Output the (X, Y) coordinate of the center of the cell containing the given text.  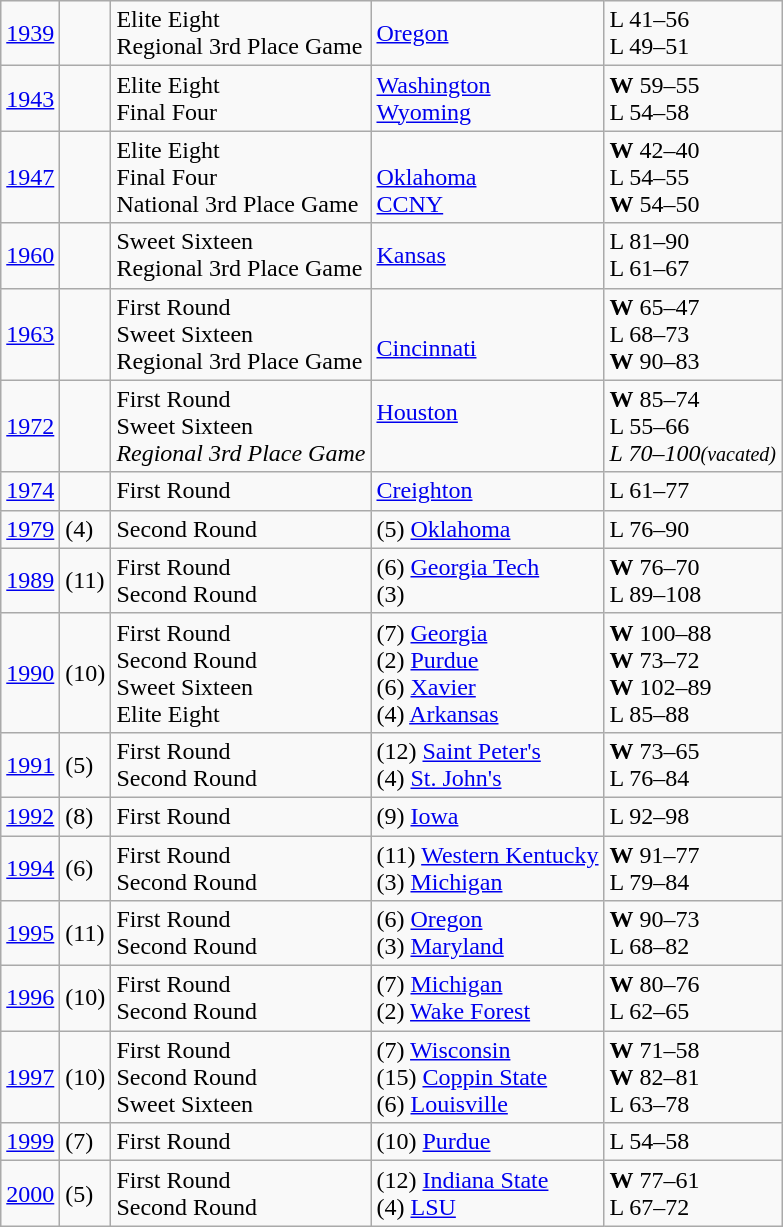
(7) (86, 1142)
W 100–88W 73–72W 102–89L 85–88 (692, 672)
(6) Oregon(3) Maryland (488, 934)
(7) Wisconsin(15) Coppin State(6) Louisville (488, 1077)
Houston (488, 426)
1999 (30, 1142)
(6) (86, 868)
(12) Saint Peter's(4) St. John's (488, 764)
1994 (30, 868)
L 76–90 (692, 529)
1947 (30, 177)
Second Round (241, 529)
1943 (30, 98)
Elite EightFinal Four (241, 98)
(12) Indiana State(4) LSU (488, 1194)
W 71–58W 82–81L 63–78 (692, 1077)
W 73–65L 76–84 (692, 764)
First RoundSecond RoundSweet Sixteen (241, 1077)
(6) Georgia Tech(3) (488, 580)
Elite EightRegional 3rd Place Game (241, 34)
W 77–61L 67–72 (692, 1194)
Kansas (488, 256)
WashingtonWyoming (488, 98)
1997 (30, 1077)
Oregon (488, 34)
1991 (30, 764)
Sweet SixteenRegional 3rd Place Game (241, 256)
(8) (86, 816)
L 61–77 (692, 491)
(7) Michigan(2) Wake Forest (488, 998)
W 65–47L 68–73W 90–83 (692, 334)
W 80–76L 62–65 (692, 998)
W 90–73L 68–82 (692, 934)
L 92–98 (692, 816)
2000 (30, 1194)
L 54–58 (692, 1142)
(4) (86, 529)
1995 (30, 934)
1939 (30, 34)
1963 (30, 334)
1972 (30, 426)
1974 (30, 491)
1990 (30, 672)
W 76–70L 89–108 (692, 580)
L 41–56L 49–51 (692, 34)
Cincinnati (488, 334)
1989 (30, 580)
L 81–90L 61–67 (692, 256)
1992 (30, 816)
1996 (30, 998)
(10) Purdue (488, 1142)
Creighton (488, 491)
W 42–40L 54–55W 54–50 (692, 177)
OklahomaCCNY (488, 177)
1960 (30, 256)
W 59–55L 54–58 (692, 98)
W 85–74L 55–66L 70–100(vacated) (692, 426)
(5) Oklahoma (488, 529)
Elite EightFinal FourNational 3rd Place Game (241, 177)
First RoundSecond RoundSweet SixteenElite Eight (241, 672)
(7) Georgia(2) Purdue(6) Xavier(4) Arkansas (488, 672)
1979 (30, 529)
(11) Western Kentucky(3) Michigan (488, 868)
(9) Iowa (488, 816)
W 91–77L 79–84 (692, 868)
